Return the (X, Y) coordinate for the center point of the cell that contains the specified text.  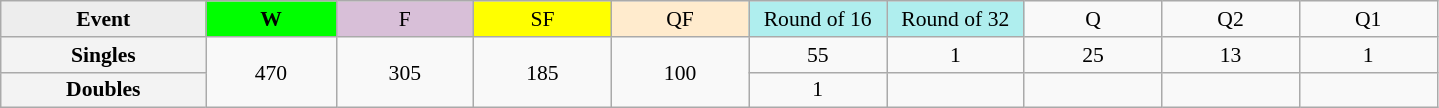
QF (680, 19)
470 (271, 72)
Q1 (1368, 19)
Doubles (104, 90)
SF (543, 19)
Q (1093, 19)
Event (104, 19)
305 (405, 72)
13 (1231, 55)
Q2 (1231, 19)
Round of 32 (955, 19)
25 (1093, 55)
185 (543, 72)
Singles (104, 55)
Round of 16 (818, 19)
F (405, 19)
55 (818, 55)
100 (680, 72)
W (271, 19)
